Extract the [x, y] coordinate from the center of the cell holding the provided text.  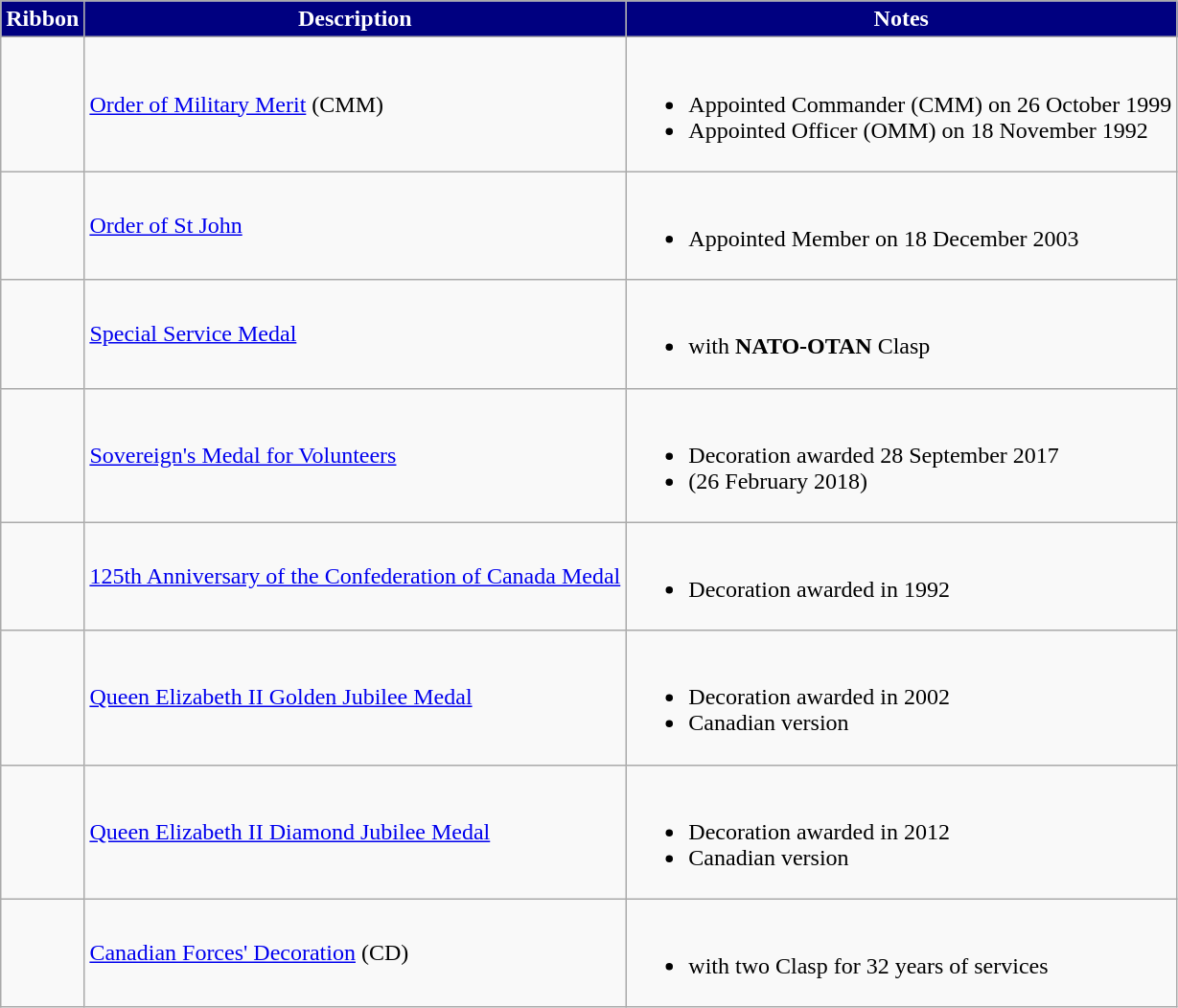
with two Clasp for 32 years of services [901, 952]
Queen Elizabeth II Golden Jubilee Medal [355, 698]
Queen Elizabeth II Diamond Jubilee Medal [355, 832]
Ribbon [42, 19]
Decoration awarded in 2012Canadian version [901, 832]
Decoration awarded 28 September 2017(26 February 2018) [901, 455]
Order of Military Merit (CMM) [355, 104]
Notes [901, 19]
Canadian Forces' Decoration (CD) [355, 952]
Description [355, 19]
Sovereign's Medal for Volunteers [355, 455]
Order of St John [355, 226]
with NATO-OTAN Clasp [901, 333]
Appointed Member on 18 December 2003 [901, 226]
Decoration awarded in 2002Canadian version [901, 698]
Appointed Commander (CMM) on 26 October 1999Appointed Officer (OMM) on 18 November 1992 [901, 104]
125th Anniversary of the Confederation of Canada Medal [355, 577]
Special Service Medal [355, 333]
Decoration awarded in 1992 [901, 577]
